Pinpoint the cell where the given text exists, returning its (X, Y) midpoint coordinate. 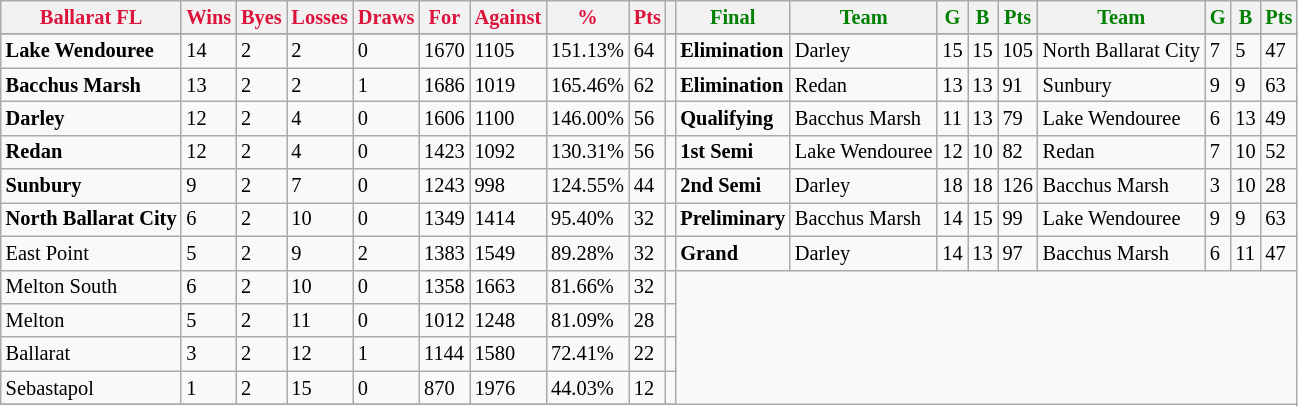
81.09% (588, 320)
105 (1018, 51)
1383 (444, 253)
49 (1278, 118)
1580 (508, 354)
64 (648, 51)
165.46% (588, 85)
Ballarat (92, 354)
1105 (508, 51)
2nd Semi (732, 186)
Final (732, 17)
130.31% (588, 152)
1976 (508, 388)
91 (1018, 85)
1670 (444, 51)
1092 (508, 152)
1686 (444, 85)
Against (508, 17)
Melton (92, 320)
44.03% (588, 388)
124.55% (588, 186)
998 (508, 186)
97 (1018, 253)
Wins (208, 17)
81.66% (588, 287)
126 (1018, 186)
Qualifying (732, 118)
22 (648, 354)
Preliminary (732, 219)
For (444, 17)
99 (1018, 219)
1606 (444, 118)
89.28% (588, 253)
1248 (508, 320)
% (588, 17)
1358 (444, 287)
151.13% (588, 51)
1349 (444, 219)
1144 (444, 354)
52 (1278, 152)
Ballarat FL (92, 17)
95.40% (588, 219)
1012 (444, 320)
Melton South (92, 287)
1423 (444, 152)
1243 (444, 186)
1549 (508, 253)
Losses (320, 17)
1st Semi (732, 152)
Grand (732, 253)
146.00% (588, 118)
82 (1018, 152)
Sebastapol (92, 388)
79 (1018, 118)
72.41% (588, 354)
1414 (508, 219)
1019 (508, 85)
Draws (386, 17)
62 (648, 85)
1663 (508, 287)
1100 (508, 118)
East Point (92, 253)
44 (648, 186)
Byes (261, 17)
870 (444, 388)
